Locate the cell with the specified text and output its (X, Y) center coordinate. 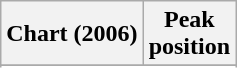
Peakposition (189, 34)
Chart (2006) (72, 34)
